Provide the (X, Y) coordinate of the cell's center where the given text is located.  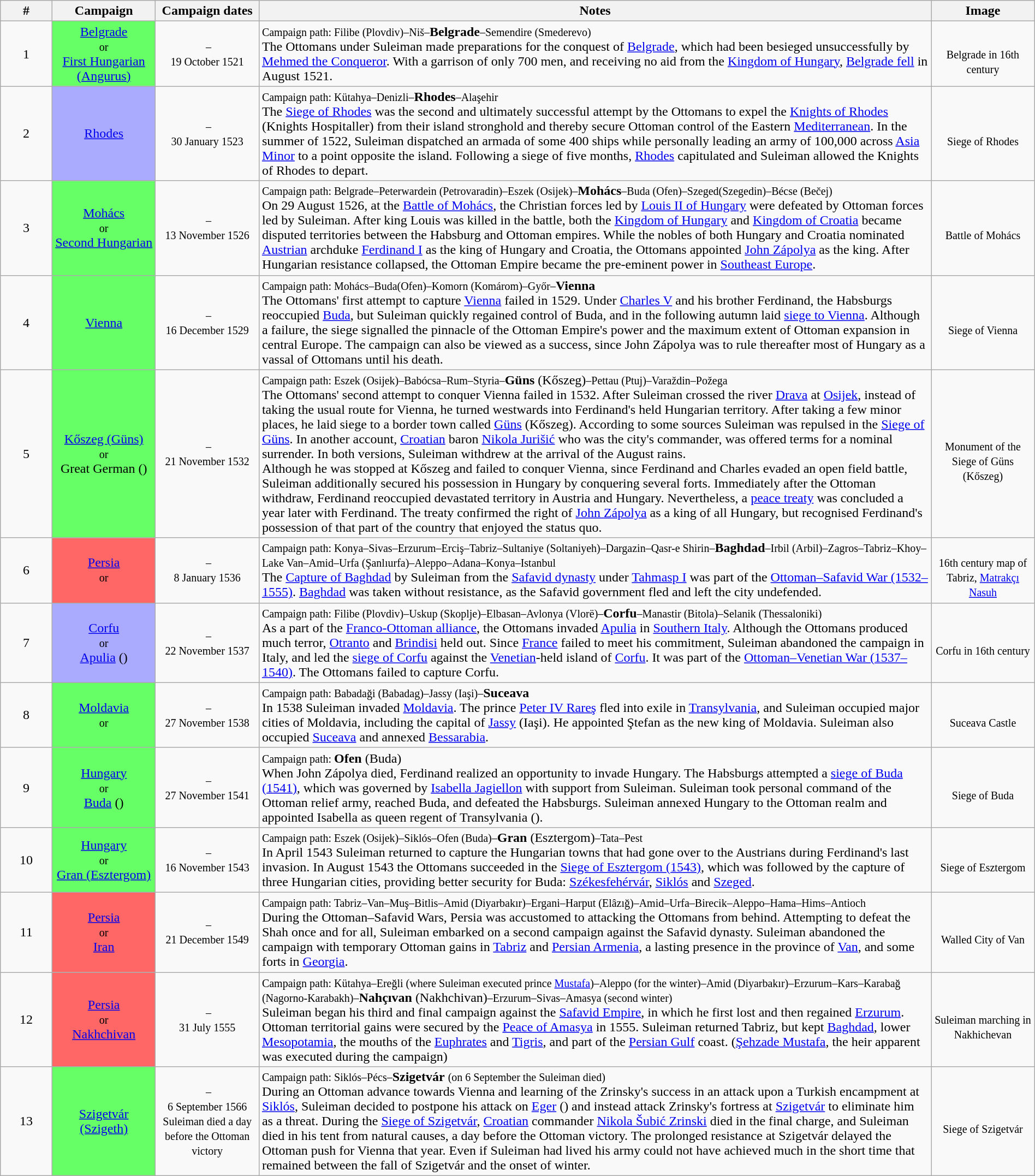
16th century map of Tabriz, Matrakçı Nasuh (983, 570)
Szigetvár (Szigeth) (104, 1121)
–21 December 1549 (207, 932)
13 (26, 1121)
7 (26, 643)
–13 November 1526 (207, 228)
Battle of Mohács (983, 228)
–22 November 1537 (207, 643)
Moldaviaor (104, 715)
HungaryorGran (Esztergom) (104, 859)
Suleiman marching in Nakhichevan (983, 1019)
CorfuorApulia () (104, 643)
–16 November 1543 (207, 859)
–27 November 1541 (207, 787)
Corfu in 16th century (983, 643)
Siege of Vienna (983, 322)
Vienna (104, 322)
11 (26, 932)
6 (26, 570)
–27 November 1538 (207, 715)
Walled City of Van (983, 932)
PersiaorIran (104, 932)
Campaign dates (207, 11)
Siege of Esztergom (983, 859)
Siege of Szigetvár (983, 1121)
12 (26, 1019)
# (26, 11)
Belgrade in 16th century (983, 54)
Image (983, 11)
–21 November 1532 (207, 454)
–6 September 1566Suleiman died a day before the Ottoman victory (207, 1121)
8 (26, 715)
Siege of Rhodes (983, 133)
–31 July 1555 (207, 1019)
Monument of the Siege of Güns (Kőszeg) (983, 454)
Rhodes (104, 133)
1 (26, 54)
4 (26, 322)
Persiaor (104, 570)
MohácsorSecond Hungarian (104, 228)
Kőszeg (Güns)orGreat German () (104, 454)
Campaign (104, 11)
2 (26, 133)
–19 October 1521 (207, 54)
Siege of Buda (983, 787)
Suceava Castle (983, 715)
HungaryorBuda () (104, 787)
–8 January 1536 (207, 570)
10 (26, 859)
5 (26, 454)
Notes (595, 11)
BelgradeorFirst Hungarian (Angurus) (104, 54)
9 (26, 787)
–16 December 1529 (207, 322)
3 (26, 228)
PersiaorNakhchivan (104, 1019)
–30 January 1523 (207, 133)
